Capture the cell that displays the provided text and extract its [X, Y] central coordinate. 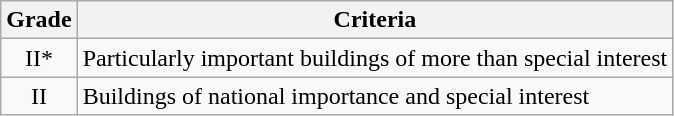
Buildings of national importance and special interest [375, 96]
Grade [39, 20]
II [39, 96]
Particularly important buildings of more than special interest [375, 58]
II* [39, 58]
Criteria [375, 20]
